Output the [X, Y] coordinate of the center of the cell containing the given text.  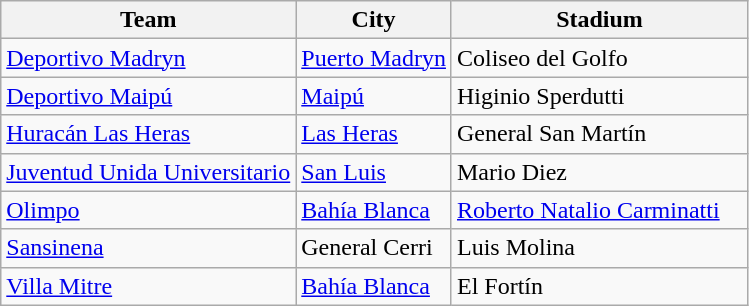
Higinio Sperdutti [599, 96]
Villa Mitre [148, 286]
Las Heras [374, 134]
Olimpo [148, 210]
San Luis [374, 172]
Maipú [374, 96]
Team [148, 20]
Puerto Madryn [374, 58]
Luis Molina [599, 248]
Coliseo del Golfo [599, 58]
Deportivo Maipú [148, 96]
Sansinena [148, 248]
City [374, 20]
Stadium [599, 20]
Juventud Unida Universitario [148, 172]
Roberto Natalio Carminatti [599, 210]
General San Martín [599, 134]
Deportivo Madryn [148, 58]
Huracán Las Heras [148, 134]
General Cerri [374, 248]
El Fortín [599, 286]
Mario Diez [599, 172]
